Identify which cell holds the provided text, then report its [x, y] central coordinate. 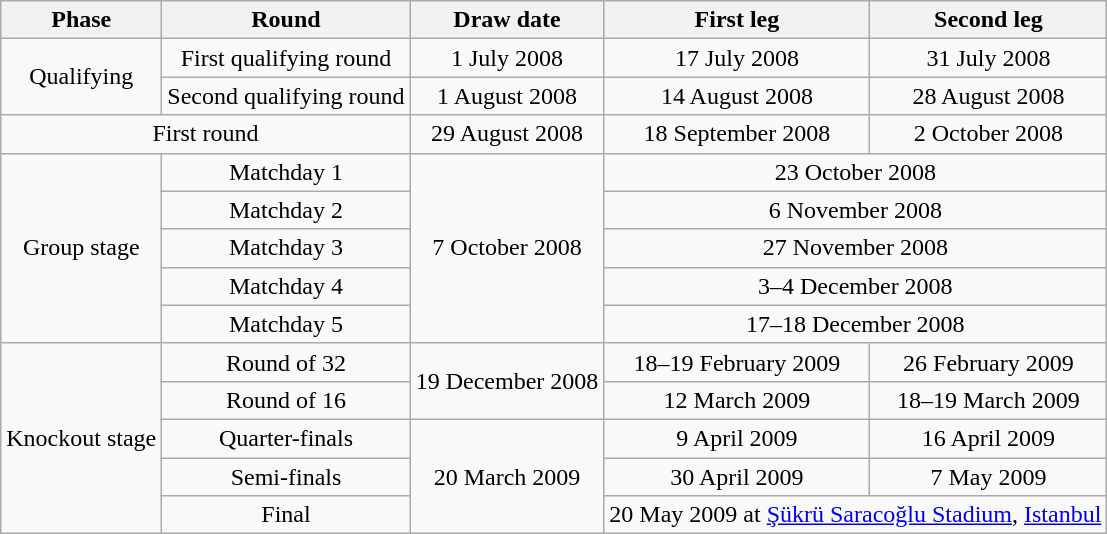
Matchday 5 [286, 324]
23 October 2008 [856, 172]
Knockout stage [82, 438]
26 February 2009 [988, 362]
Round [286, 20]
19 December 2008 [507, 381]
18–19 February 2009 [737, 362]
Matchday 2 [286, 210]
2 October 2008 [988, 134]
18 September 2008 [737, 134]
Second leg [988, 20]
Quarter-finals [286, 438]
Qualifying [82, 77]
Second qualifying round [286, 96]
6 November 2008 [856, 210]
9 April 2009 [737, 438]
First round [206, 134]
28 August 2008 [988, 96]
31 July 2008 [988, 58]
3–4 December 2008 [856, 286]
17–18 December 2008 [856, 324]
27 November 2008 [856, 248]
20 March 2009 [507, 476]
Final [286, 515]
7 October 2008 [507, 248]
Matchday 1 [286, 172]
Round of 16 [286, 400]
16 April 2009 [988, 438]
1 July 2008 [507, 58]
18–19 March 2009 [988, 400]
17 July 2008 [737, 58]
Matchday 4 [286, 286]
Draw date [507, 20]
12 March 2009 [737, 400]
Phase [82, 20]
30 April 2009 [737, 477]
Semi-finals [286, 477]
20 May 2009 at Şükrü Saracoğlu Stadium, Istanbul [856, 515]
7 May 2009 [988, 477]
Matchday 3 [286, 248]
Round of 32 [286, 362]
14 August 2008 [737, 96]
Group stage [82, 248]
29 August 2008 [507, 134]
First leg [737, 20]
First qualifying round [286, 58]
1 August 2008 [507, 96]
